Search for the cell housing the specified text and yield its [x, y] center coordinate. 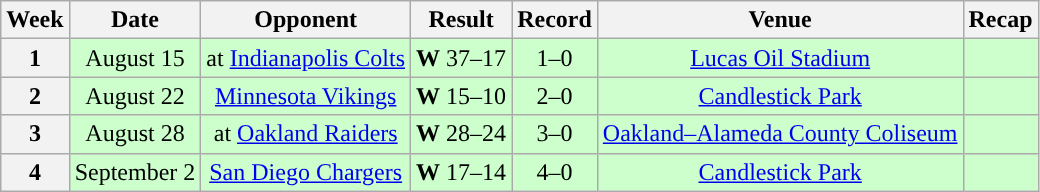
August 28 [135, 134]
4 [35, 172]
W 15–10 [462, 96]
4–0 [555, 172]
Week [35, 20]
Oakland–Alameda County Coliseum [780, 134]
Result [462, 20]
at Indianapolis Colts [306, 58]
1–0 [555, 58]
3–0 [555, 134]
Minnesota Vikings [306, 96]
Venue [780, 20]
Lucas Oil Stadium [780, 58]
Opponent [306, 20]
W 17–14 [462, 172]
August 15 [135, 58]
San Diego Chargers [306, 172]
3 [35, 134]
Record [555, 20]
2–0 [555, 96]
Date [135, 20]
W 37–17 [462, 58]
August 22 [135, 96]
September 2 [135, 172]
1 [35, 58]
Recap [1000, 20]
W 28–24 [462, 134]
2 [35, 96]
at Oakland Raiders [306, 134]
